Capture the cell that displays the provided text and extract its [x, y] central coordinate. 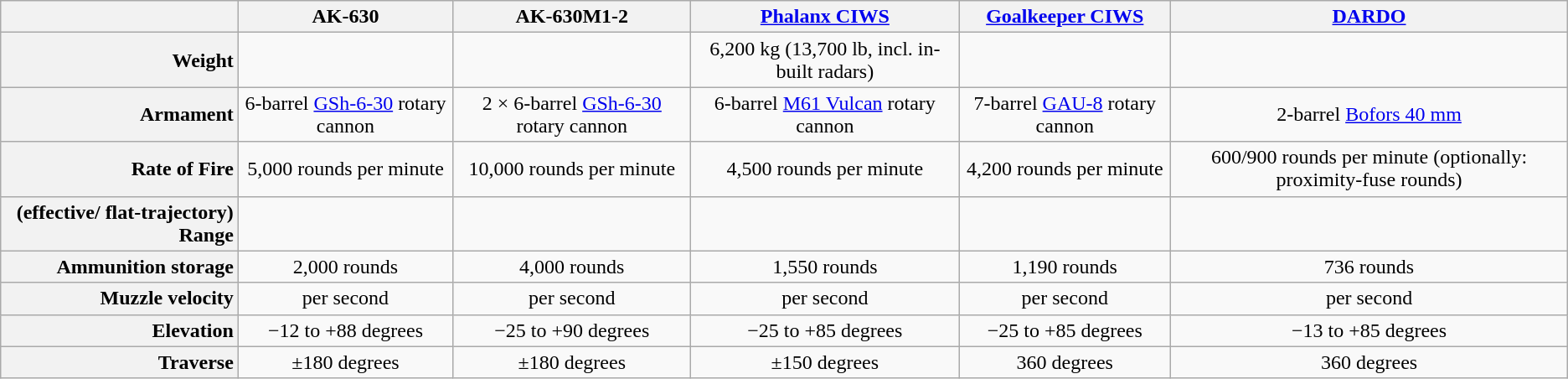
4,500 rounds per minute [825, 169]
±150 degrees [825, 362]
Elevation [120, 330]
600/900 rounds per minute (optionally: proximity-fuse rounds) [1369, 169]
1,190 rounds [1065, 267]
−25 to +90 degrees [572, 330]
7-barrel GAU-8 rotary cannon [1065, 114]
2 × 6-barrel GSh-6-30 rotary cannon [572, 114]
AK-630M1-2 [572, 17]
−12 to +88 degrees [345, 330]
DARDO [1369, 17]
Traverse [120, 362]
Weight [120, 60]
Ammunition storage [120, 267]
−13 to +85 degrees [1369, 330]
(effective/ flat-trajectory) Range [120, 223]
2-barrel Bofors 40 mm [1369, 114]
6-barrel GSh-6-30 rotary cannon [345, 114]
1,550 rounds [825, 267]
Rate of Fire [120, 169]
Armament [120, 114]
Phalanx CIWS [825, 17]
Goalkeeper CIWS [1065, 17]
4,000 rounds [572, 267]
Muzzle velocity [120, 299]
5,000 rounds per minute [345, 169]
6,200 kg (13,700 lb, incl. in-built radars) [825, 60]
4,200 rounds per minute [1065, 169]
6-barrel M61 Vulcan rotary cannon [825, 114]
2,000 rounds [345, 267]
10,000 rounds per minute [572, 169]
AK-630 [345, 17]
736 rounds [1369, 267]
